From the cell containing the given text, extract its center point as [x, y] coordinate. 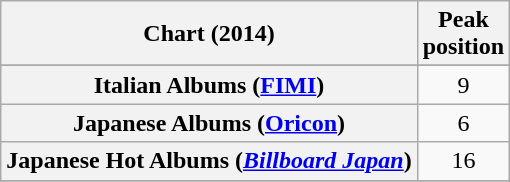
6 [463, 123]
Japanese Albums (Oricon) [209, 123]
Chart (2014) [209, 34]
16 [463, 161]
Peakposition [463, 34]
Japanese Hot Albums (Billboard Japan) [209, 161]
Italian Albums (FIMI) [209, 85]
9 [463, 85]
